Pinpoint the cell where the given text exists, returning its (x, y) midpoint coordinate. 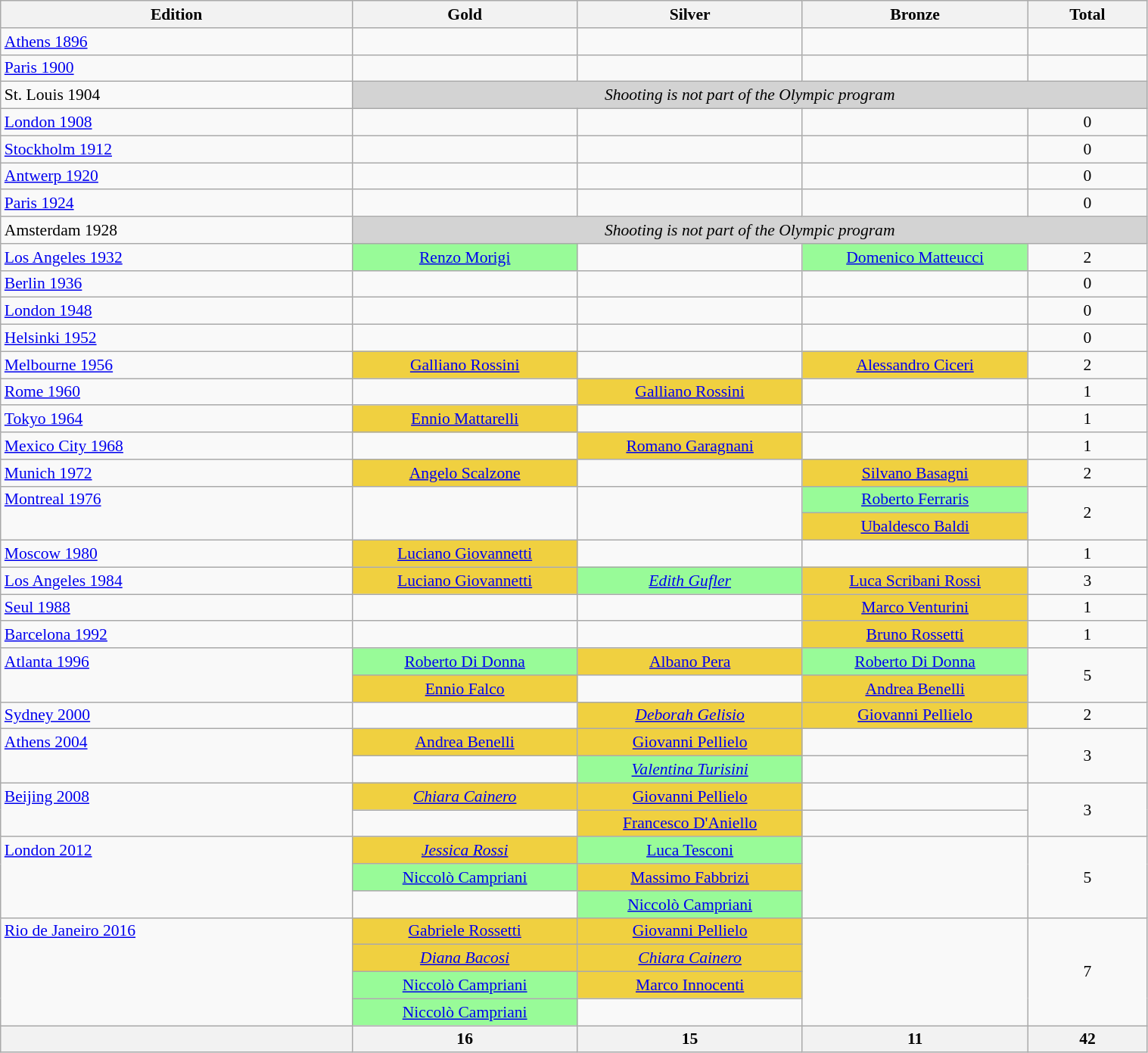
Marco Innocenti (690, 986)
Moscow 1980 (177, 554)
Beijing 2008 (177, 810)
Sydney 2000 (177, 715)
Helsinki 1952 (177, 338)
16 (465, 1039)
Domenico Matteucci (914, 257)
Luca Tesconi (690, 851)
Luca Scribani Rossi (914, 581)
Francesco D'Aniello (690, 824)
Barcelona 1992 (177, 635)
Mexico City 1968 (177, 446)
Ennio Falco (465, 689)
Bronze (914, 14)
Edition (177, 14)
Deborah Gelisio (690, 715)
Angelo Scalzone (465, 473)
Athens 1896 (177, 42)
Tokyo 1964 (177, 419)
7 (1087, 971)
Paris 1900 (177, 68)
London 2012 (177, 878)
Silver (690, 14)
Roberto Ferraris (914, 500)
Seul 1988 (177, 608)
Massimo Fabbrizi (690, 877)
42 (1087, 1039)
Alessandro Ciceri (914, 365)
Valentina Turisini (690, 770)
Stockholm 1912 (177, 149)
Diana Bacosi (465, 958)
Munich 1972 (177, 473)
Ennio Mattarelli (465, 419)
Antwerp 1920 (177, 176)
Marco Venturini (914, 608)
Melbourne 1956 (177, 365)
Silvano Basagni (914, 473)
Ubaldesco Baldi (914, 527)
Jessica Rossi (465, 851)
11 (914, 1039)
Gabriele Rossetti (465, 931)
Berlin 1936 (177, 284)
Athens 2004 (177, 755)
Los Angeles 1984 (177, 581)
Paris 1924 (177, 204)
Albano Pera (690, 662)
Rome 1960 (177, 392)
Montreal 1976 (177, 513)
London 1908 (177, 123)
Romano Garagnani (690, 446)
Rio de Janeiro 2016 (177, 971)
St. Louis 1904 (177, 95)
London 1948 (177, 311)
Atlanta 1996 (177, 675)
Edith Gufler (690, 581)
Total (1087, 14)
Los Angeles 1932 (177, 257)
15 (690, 1039)
Bruno Rossetti (914, 635)
Gold (465, 14)
Amsterdam 1928 (177, 230)
Renzo Morigi (465, 257)
